Identify which cell holds the provided text, then report its [X, Y] central coordinate. 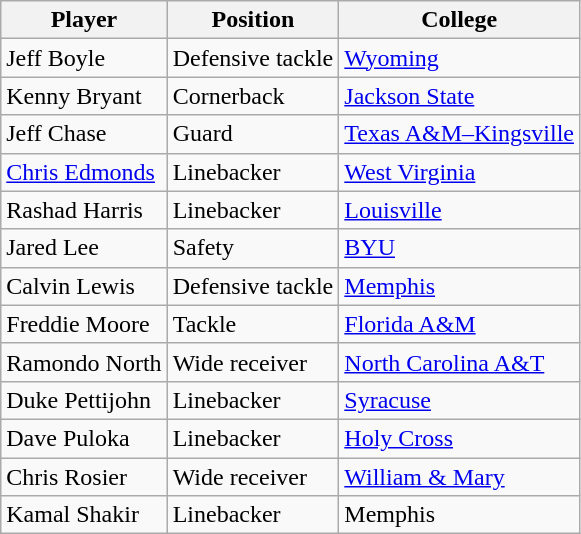
Louisville [460, 210]
Guard [253, 134]
College [460, 20]
Safety [253, 248]
Kamal Shakir [84, 515]
Position [253, 20]
Chris Edmonds [84, 172]
Kenny Bryant [84, 96]
Tackle [253, 324]
Player [84, 20]
West Virginia [460, 172]
Chris Rosier [84, 477]
Syracuse [460, 400]
Cornerback [253, 96]
BYU [460, 248]
Florida A&M [460, 324]
Freddie Moore [84, 324]
Rashad Harris [84, 210]
Duke Pettijohn [84, 400]
Jared Lee [84, 248]
North Carolina A&T [460, 362]
Holy Cross [460, 438]
Jackson State [460, 96]
Jeff Boyle [84, 58]
Jeff Chase [84, 134]
Ramondo North [84, 362]
Texas A&M–Kingsville [460, 134]
Wyoming [460, 58]
William & Mary [460, 477]
Calvin Lewis [84, 286]
Dave Puloka [84, 438]
